Return [X, Y] of the center of cell containing provided text 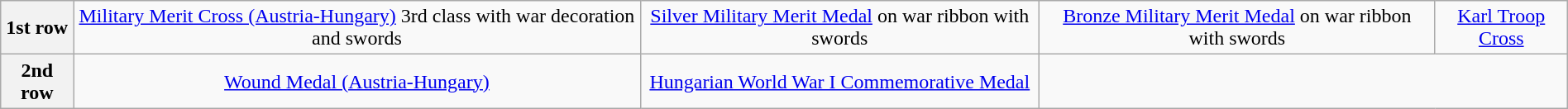
Bronze Military Merit Medal on war ribbon with swords [1237, 28]
Karl Troop Cross [1501, 28]
Wound Medal (Austria-Hungary) [357, 81]
1st row [37, 28]
Silver Military Merit Medal on war ribbon with swords [839, 28]
Hungarian World War I Commemorative Medal [839, 81]
Military Merit Cross (Austria-Hungary) 3rd class with war decoration and swords [357, 28]
2nd row [37, 81]
